Detect which cell encompasses the target text, then output its [X, Y] center coordinate. 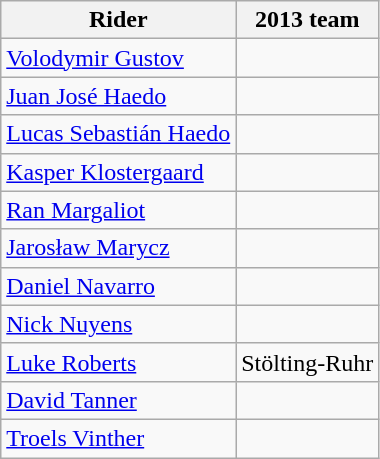
Ran Margaliot [118, 210]
Troels Vinther [118, 438]
Rider [118, 20]
Kasper Klostergaard [118, 172]
Stölting-Ruhr [308, 362]
Nick Nuyens [118, 324]
David Tanner [118, 400]
Lucas Sebastián Haedo [118, 134]
Daniel Navarro [118, 286]
Juan José Haedo [118, 96]
Jarosław Marycz [118, 248]
Luke Roberts [118, 362]
Volodymir Gustov [118, 58]
2013 team [308, 20]
